Identify which cell holds the provided text, then report its [x, y] central coordinate. 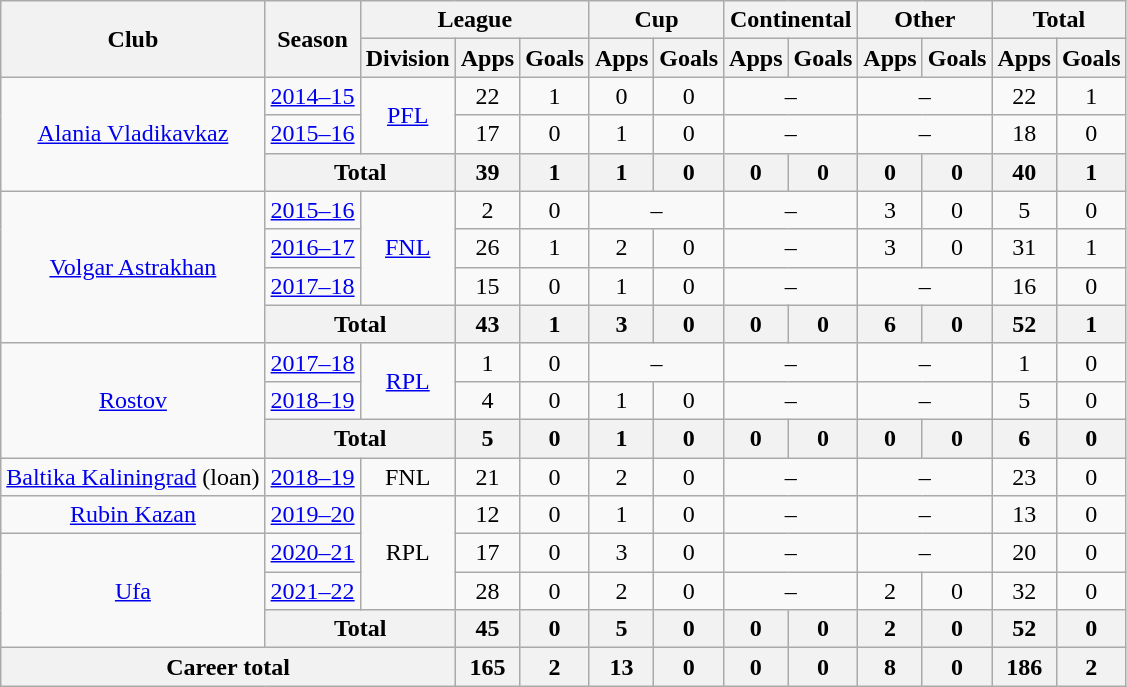
39 [487, 172]
PFL [408, 115]
Club [133, 39]
Volgar Astrakhan [133, 267]
2016–17 [312, 248]
2021–22 [312, 591]
15 [487, 286]
Career total [228, 667]
Rostov [133, 400]
2020–21 [312, 553]
186 [1024, 667]
43 [487, 324]
31 [1024, 248]
Rubin Kazan [133, 515]
165 [487, 667]
Season [312, 39]
21 [487, 477]
Alania Vladikavkaz [133, 134]
40 [1024, 172]
2014–15 [312, 96]
16 [1024, 286]
26 [487, 248]
Continental [791, 20]
Cup [656, 20]
8 [890, 667]
20 [1024, 553]
45 [487, 629]
Baltika Kaliningrad (loan) [133, 477]
18 [1024, 134]
28 [487, 591]
Ufa [133, 591]
League [474, 20]
12 [487, 515]
4 [487, 400]
2019–20 [312, 515]
23 [1024, 477]
32 [1024, 591]
Other [925, 20]
Division [408, 58]
